Search for the cell housing the specified text and yield its (X, Y) center coordinate. 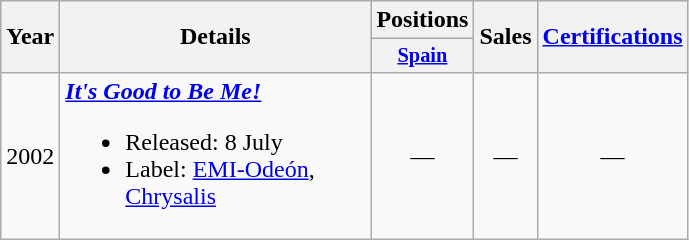
Details (216, 37)
Certifications (612, 37)
Sales (506, 37)
2002 (30, 156)
It's Good to Be Me!Released: 8 JulyLabel: EMI-Odeón, Chrysalis (216, 156)
Positions (422, 20)
Spain (422, 56)
Year (30, 37)
